Return (X, Y) of the center of cell containing provided text 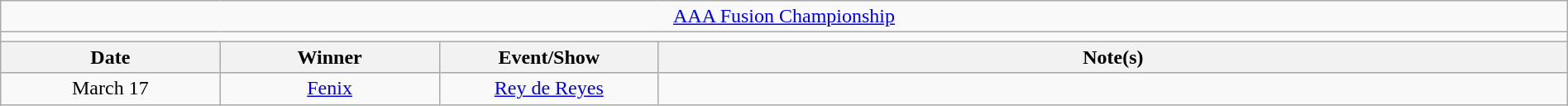
AAA Fusion Championship (784, 17)
Event/Show (549, 57)
Fenix (329, 89)
Date (111, 57)
Note(s) (1113, 57)
Rey de Reyes (549, 89)
Winner (329, 57)
March 17 (111, 89)
